Locate the cell with the specified text and output its [X, Y] center coordinate. 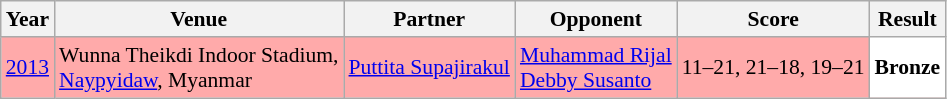
Muhammad Rijal Debby Susanto [596, 68]
Partner [430, 19]
2013 [28, 68]
Year [28, 19]
Bronze [908, 68]
Result [908, 19]
Wunna Theikdi Indoor Stadium,Naypyidaw, Myanmar [198, 68]
Score [774, 19]
Venue [198, 19]
Puttita Supajirakul [430, 68]
Opponent [596, 19]
11–21, 21–18, 19–21 [774, 68]
